Provide the [X, Y] coordinate of the cell's center where the given text is located.  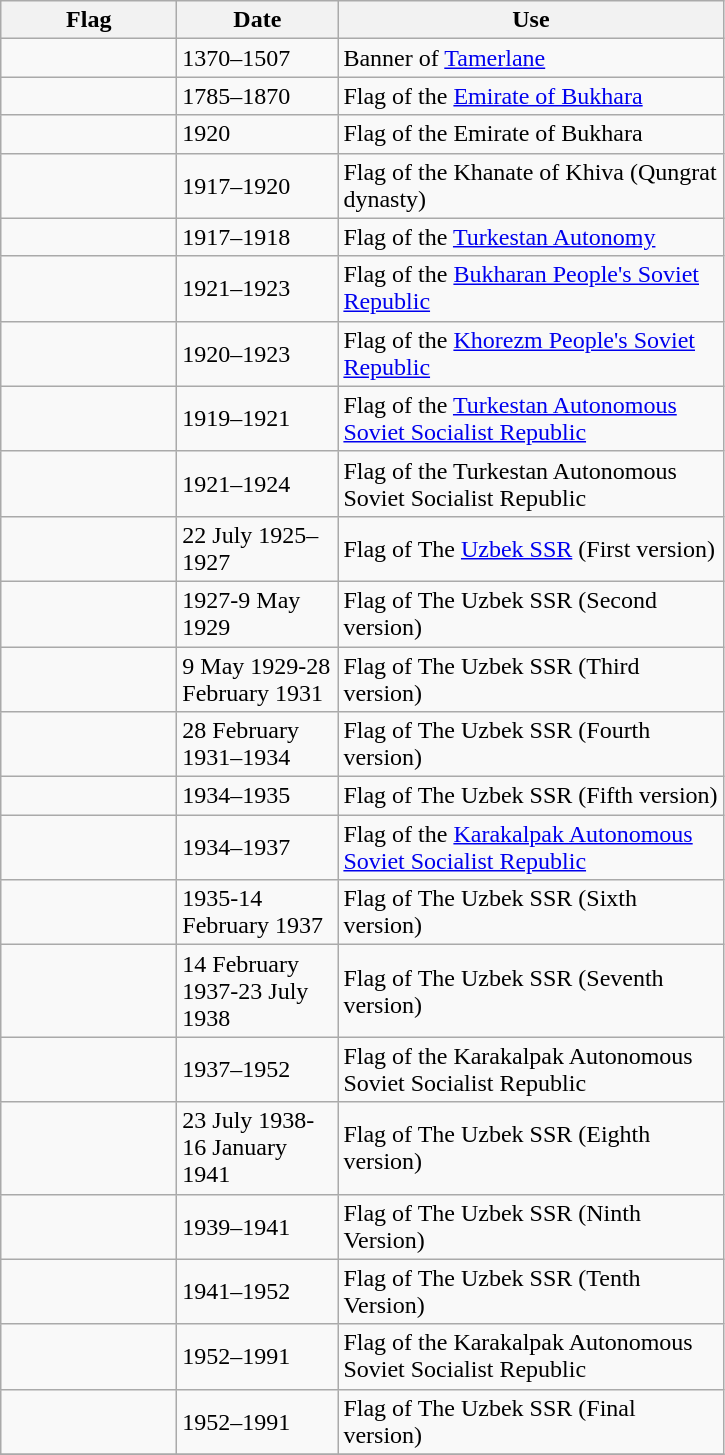
9 May 1929-28 February 1931 [258, 678]
1785–1870 [258, 96]
Flag of The Uzbek SSR (Eighth version) [531, 1148]
Flag of The Uzbek SSR (Second version) [531, 614]
1919–1921 [258, 418]
1939–1941 [258, 1226]
1370–1507 [258, 58]
Flag of The Uzbek SSR (Ninth Version) [531, 1226]
1920–1923 [258, 354]
23 July 1938-16 January 1941 [258, 1148]
1920 [258, 134]
Flag of the Khanate of Khiva (Qungrat dynasty) [531, 186]
Flag of The Uzbek SSR (Seventh version) [531, 991]
Flag of The Uzbek SSR (Fifth version) [531, 796]
Use [531, 20]
1921–1924 [258, 484]
14 February 1937-23 July 1938 [258, 991]
1934–1937 [258, 848]
Flag of The Uzbek SSR (Sixth version) [531, 912]
Flag of The Uzbek SSR (Fourth version) [531, 744]
1917–1918 [258, 237]
Flag [89, 20]
1941–1952 [258, 1292]
1937–1952 [258, 1070]
22 July 1925–1927 [258, 548]
Flag of the Bukharan People's Soviet Republic [531, 288]
Flag of the Khorezm People's Soviet Republic [531, 354]
Date [258, 20]
1934–1935 [258, 796]
Banner of Tamerlane [531, 58]
Flag of The Uzbek SSR (Final version) [531, 1422]
1917–1920 [258, 186]
Flag of The Uzbek SSR (Tenth Version) [531, 1292]
1921–1923 [258, 288]
1935-14 February 1937 [258, 912]
Flag of the Turkestan Autonomy [531, 237]
Flag of The Uzbek SSR (Third version) [531, 678]
Flag of The Uzbek SSR (First version) [531, 548]
28 February 1931–1934 [258, 744]
1927-9 May 1929 [258, 614]
